Pinpoint the cell where the given text exists, returning its (X, Y) midpoint coordinate. 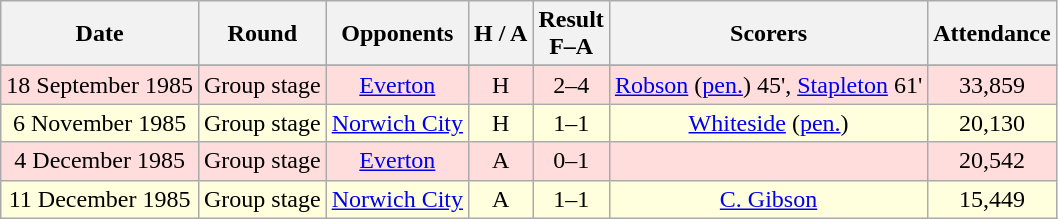
Attendance (992, 34)
15,449 (992, 199)
ResultF–A (571, 34)
6 November 1985 (100, 123)
H / A (501, 34)
C. Gibson (768, 199)
Date (100, 34)
11 December 1985 (100, 199)
2–4 (571, 85)
Robson (pen.) 45', Stapleton 61' (768, 85)
20,542 (992, 161)
20,130 (992, 123)
Whiteside (pen.) (768, 123)
4 December 1985 (100, 161)
33,859 (992, 85)
Opponents (397, 34)
Scorers (768, 34)
Round (262, 34)
0–1 (571, 161)
18 September 1985 (100, 85)
